Capture the cell that displays the provided text and extract its (X, Y) central coordinate. 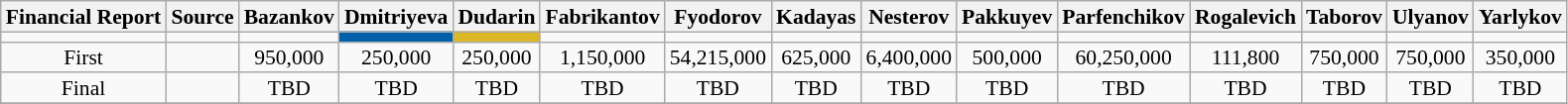
Fyodorov (719, 16)
Parfenchikov (1123, 16)
60,250,000 (1123, 57)
950,000 (290, 57)
Rogalevich (1245, 16)
111,800 (1245, 57)
Final (83, 89)
Dmitriyeva (396, 16)
625,000 (816, 57)
6,400,000 (909, 57)
Yarlykov (1520, 16)
Kadayas (816, 16)
Financial Report (83, 16)
First (83, 57)
Bazankov (290, 16)
Dudarin (496, 16)
1,150,000 (601, 57)
Taborov (1344, 16)
Pakkuyev (1006, 16)
Source (202, 16)
Nesterov (909, 16)
Fabrikantov (601, 16)
Ulyanov (1431, 16)
500,000 (1006, 57)
350,000 (1520, 57)
54,215,000 (719, 57)
